Extract the (X, Y) coordinate from the center of the cell holding the provided text.  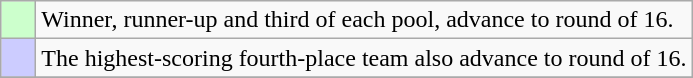
The highest-scoring fourth-place team also advance to round of 16. (364, 58)
Winner, runner-up and third of each pool, advance to round of 16. (364, 20)
